Locate the cell with the specified text and output its (X, Y) center coordinate. 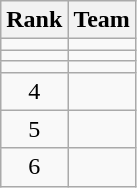
6 (34, 167)
Rank (34, 20)
Team (102, 20)
5 (34, 129)
4 (34, 91)
